Output the [X, Y] coordinate of the center of the cell containing the given text.  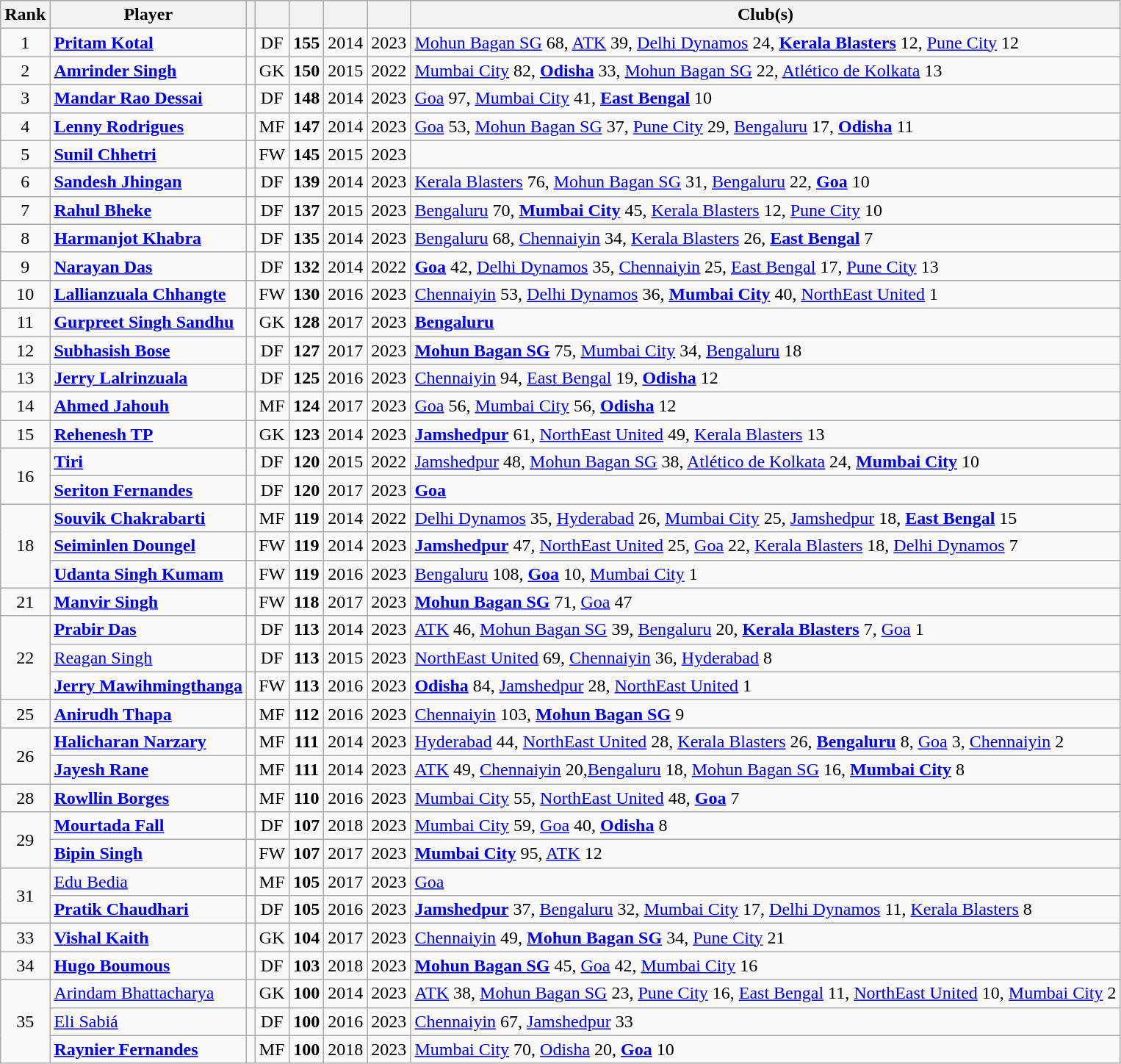
Chennaiyin 103, Mohun Bagan SG 9 [765, 713]
1 [25, 43]
Subhasish Bose [148, 351]
118 [307, 602]
34 [25, 966]
104 [307, 938]
Udanta Singh Kumam [148, 574]
Rowllin Borges [148, 797]
Seriton Fernandes [148, 490]
Goa 97, Mumbai City 41, East Bengal 10 [765, 98]
Vishal Kaith [148, 938]
Hyderabad 44, NorthEast United 28, Kerala Blasters 26, Bengaluru 8, Goa 3, Chennaiyin 2 [765, 741]
Rehenesh TP [148, 434]
15 [25, 434]
Amrinder Singh [148, 71]
Sandesh Jhingan [148, 182]
Bengaluru 68, Chennaiyin 34, Kerala Blasters 26, East Bengal 7 [765, 238]
Mumbai City 59, Goa 40, Odisha 8 [765, 826]
7 [25, 210]
Pritam Kotal [148, 43]
Mumbai City 55, NorthEast United 48, Goa 7 [765, 797]
21 [25, 602]
Kerala Blasters 76, Mohun Bagan SG 31, Bengaluru 22, Goa 10 [765, 182]
ATK 46, Mohun Bagan SG 39, Bengaluru 20, Kerala Blasters 7, Goa 1 [765, 630]
29 [25, 840]
124 [307, 406]
130 [307, 294]
Goa 56, Mumbai City 56, Odisha 12 [765, 406]
3 [25, 98]
135 [307, 238]
Mumbai City 82, Odisha 33, Mohun Bagan SG 22, Atlético de Kolkata 13 [765, 71]
Gurpreet Singh Sandhu [148, 322]
Chennaiyin 49, Mohun Bagan SG 34, Pune City 21 [765, 938]
31 [25, 896]
ATK 49, Chennaiyin 20,Bengaluru 18, Mohun Bagan SG 16, Mumbai City 8 [765, 769]
148 [307, 98]
Eli Sabiá [148, 1021]
Odisha 84, Jamshedpur 28, NorthEast United 1 [765, 686]
16 [25, 476]
Halicharan Narzary [148, 741]
35 [25, 1021]
5 [25, 154]
150 [307, 71]
Bengaluru 108, Goa 10, Mumbai City 1 [765, 574]
Prabir Das [148, 630]
Sunil Chhetri [148, 154]
Bipin Singh [148, 854]
123 [307, 434]
8 [25, 238]
145 [307, 154]
Tiri [148, 462]
Rahul Bheke [148, 210]
103 [307, 966]
Narayan Das [148, 266]
155 [307, 43]
6 [25, 182]
13 [25, 378]
Bengaluru 70, Mumbai City 45, Kerala Blasters 12, Pune City 10 [765, 210]
4 [25, 126]
NorthEast United 69, Chennaiyin 36, Hyderabad 8 [765, 658]
Player [148, 15]
Reagan Singh [148, 658]
Jerry Mawihmingthanga [148, 686]
Harmanjot Khabra [148, 238]
Hugo Boumous [148, 966]
110 [307, 797]
ATK 38, Mohun Bagan SG 23, Pune City 16, East Bengal 11, NorthEast United 10, Mumbai City 2 [765, 993]
9 [25, 266]
28 [25, 797]
Chennaiyin 94, East Bengal 19, Odisha 12 [765, 378]
Mohun Bagan SG 71, Goa 47 [765, 602]
Jayesh Rane [148, 769]
Goa 42, Delhi Dynamos 35, Chennaiyin 25, East Bengal 17, Pune City 13 [765, 266]
Lallianzuala Chhangte [148, 294]
Raynier Fernandes [148, 1049]
Anirudh Thapa [148, 713]
Jerry Lalrinzuala [148, 378]
Mandar Rao Dessai [148, 98]
125 [307, 378]
Jamshedpur 37, Bengaluru 32, Mumbai City 17, Delhi Dynamos 11, Kerala Blasters 8 [765, 910]
Manvir Singh [148, 602]
2 [25, 71]
147 [307, 126]
14 [25, 406]
Mohun Bagan SG 75, Mumbai City 34, Bengaluru 18 [765, 351]
Goa 53, Mohun Bagan SG 37, Pune City 29, Bengaluru 17, Odisha 11 [765, 126]
11 [25, 322]
139 [307, 182]
Mourtada Fall [148, 826]
Souvik Chakrabarti [148, 518]
33 [25, 938]
Delhi Dynamos 35, Hyderabad 26, Mumbai City 25, Jamshedpur 18, East Bengal 15 [765, 518]
137 [307, 210]
26 [25, 755]
128 [307, 322]
Club(s) [765, 15]
Pratik Chaudhari [148, 910]
Mumbai City 70, Odisha 20, Goa 10 [765, 1049]
Jamshedpur 61, NorthEast United 49, Kerala Blasters 13 [765, 434]
Edu Bedia [148, 882]
Bengaluru [765, 322]
Rank [25, 15]
10 [25, 294]
18 [25, 546]
Jamshedpur 47, NorthEast United 25, Goa 22, Kerala Blasters 18, Delhi Dynamos 7 [765, 546]
22 [25, 658]
132 [307, 266]
Arindam Bhattacharya [148, 993]
Chennaiyin 53, Delhi Dynamos 36, Mumbai City 40, NorthEast United 1 [765, 294]
Lenny Rodrigues [148, 126]
Seiminlen Doungel [148, 546]
Chennaiyin 67, Jamshedpur 33 [765, 1021]
112 [307, 713]
Jamshedpur 48, Mohun Bagan SG 38, Atlético de Kolkata 24, Mumbai City 10 [765, 462]
25 [25, 713]
Mohun Bagan SG 45, Goa 42, Mumbai City 16 [765, 966]
Mohun Bagan SG 68, ATK 39, Delhi Dynamos 24, Kerala Blasters 12, Pune City 12 [765, 43]
Ahmed Jahouh [148, 406]
127 [307, 351]
Mumbai City 95, ATK 12 [765, 854]
12 [25, 351]
